Scan for the cell matching the given text and deliver its [X, Y] coordinate at center. 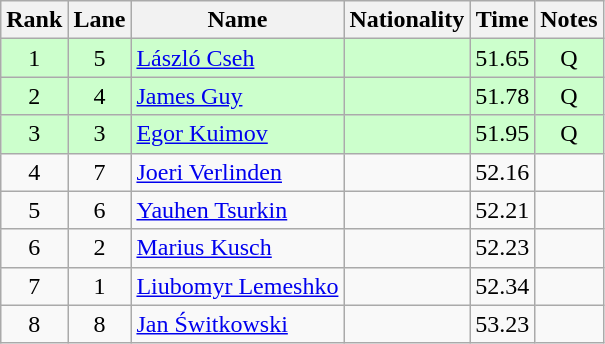
Yauhen Tsurkin [238, 210]
Lane [100, 20]
Liubomyr Lemeshko [238, 286]
Joeri Verlinden [238, 172]
Rank [34, 20]
Jan Świtkowski [238, 324]
László Cseh [238, 58]
Marius Kusch [238, 248]
51.78 [502, 96]
Nationality [407, 20]
Time [502, 20]
51.95 [502, 134]
James Guy [238, 96]
Name [238, 20]
Egor Kuimov [238, 134]
51.65 [502, 58]
53.23 [502, 324]
52.23 [502, 248]
52.21 [502, 210]
Notes [569, 20]
52.16 [502, 172]
52.34 [502, 286]
